Return the (x, y) coordinate for the center point of the cell that contains the specified text.  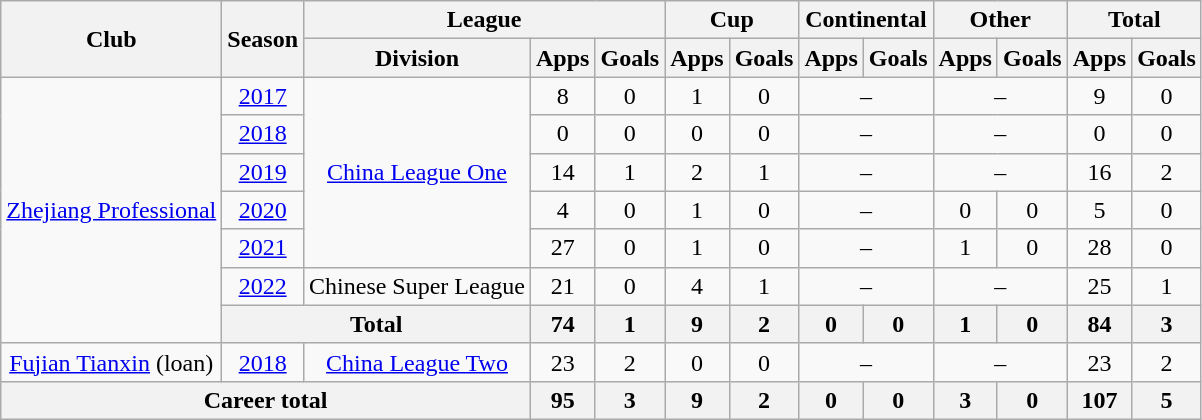
Club (112, 39)
2021 (263, 248)
2020 (263, 210)
League (484, 20)
Continental (866, 20)
25 (1099, 286)
95 (563, 400)
Fujian Tianxin (loan) (112, 362)
8 (563, 96)
2019 (263, 172)
China League One (418, 172)
16 (1099, 172)
107 (1099, 400)
2017 (263, 96)
Cup (732, 20)
Other (1000, 20)
Zhejiang Professional (112, 210)
27 (563, 248)
Season (263, 39)
Chinese Super League (418, 286)
28 (1099, 248)
14 (563, 172)
China League Two (418, 362)
84 (1099, 324)
2022 (263, 286)
Division (418, 58)
74 (563, 324)
21 (563, 286)
Career total (266, 400)
